Return the (x, y) coordinate for the center point of the cell that contains the specified text.  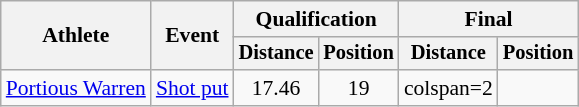
Final (488, 19)
17.46 (276, 88)
Athlete (76, 36)
Event (192, 36)
Qualification (316, 19)
19 (358, 88)
Portious Warren (76, 88)
colspan=2 (448, 88)
Shot put (192, 88)
